Detect which cell encompasses the target text, then output its [x, y] center coordinate. 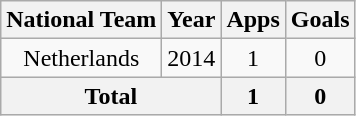
Goals [320, 20]
Year [192, 20]
Total [111, 96]
2014 [192, 58]
National Team [82, 20]
Netherlands [82, 58]
Apps [253, 20]
